Output the (x, y) coordinate of the center of the cell containing the given text.  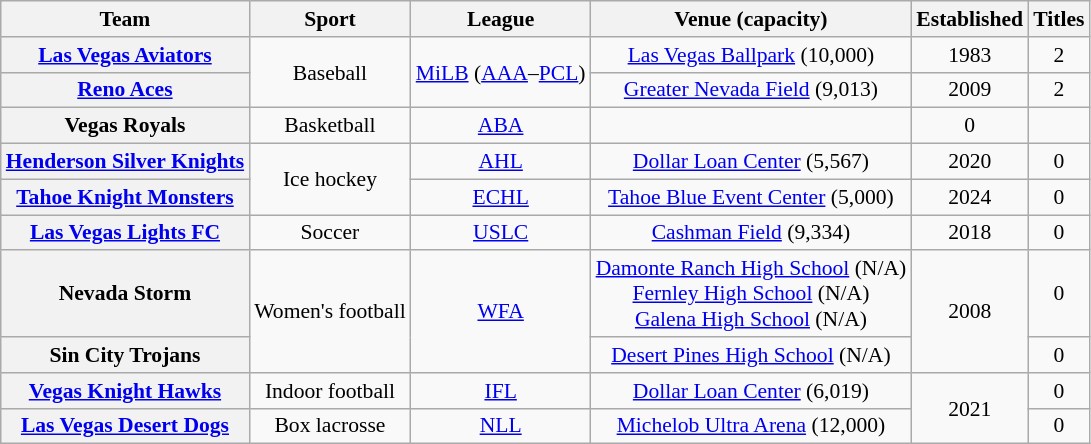
Las Vegas Lights FC (125, 233)
WFA (501, 312)
IFL (501, 391)
NLL (501, 426)
Michelob Ultra Arena (12,000) (752, 426)
AHL (501, 162)
Dollar Loan Center (5,567) (752, 162)
Basketball (330, 126)
Team (125, 19)
Las Vegas Aviators (125, 55)
Established (970, 19)
League (501, 19)
Baseball (330, 72)
2024 (970, 197)
Women's football (330, 312)
MiLB (AAA–PCL) (501, 72)
Venue (capacity) (752, 19)
Soccer (330, 233)
Ice hockey (330, 180)
Vegas Royals (125, 126)
Tahoe Knight Monsters (125, 197)
Damonte Ranch High School (N/A)Fernley High School (N/A)Galena High School (N/A) (752, 294)
ECHL (501, 197)
1983 (970, 55)
Reno Aces (125, 90)
Nevada Storm (125, 294)
Sport (330, 19)
Indoor football (330, 391)
Sin City Trojans (125, 355)
Titles (1058, 19)
2021 (970, 408)
Greater Nevada Field (9,013) (752, 90)
USLC (501, 233)
Tahoe Blue Event Center (5,000) (752, 197)
2018 (970, 233)
Las Vegas Ballpark (10,000) (752, 55)
Dollar Loan Center (6,019) (752, 391)
ABA (501, 126)
2008 (970, 312)
2009 (970, 90)
2020 (970, 162)
Cashman Field (9,334) (752, 233)
Box lacrosse (330, 426)
Henderson Silver Knights (125, 162)
Las Vegas Desert Dogs (125, 426)
Desert Pines High School (N/A) (752, 355)
Vegas Knight Hawks (125, 391)
